Pinpoint the cell where the given text exists, returning its [X, Y] midpoint coordinate. 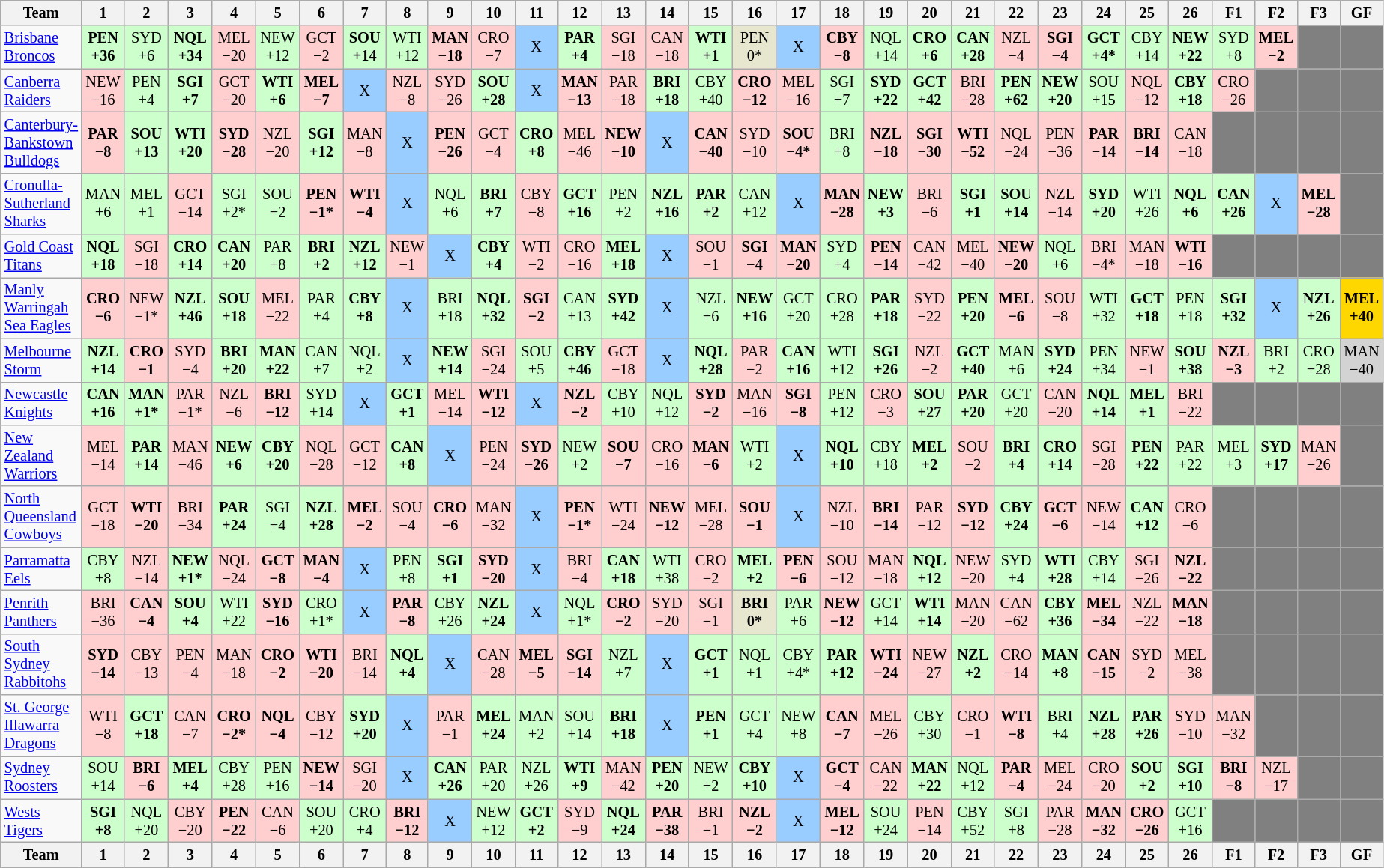
NZL+6 [710, 308]
SGI−8 [798, 404]
SGI−28 [1104, 455]
MEL+3 [1233, 455]
MEL−26 [886, 726]
CBY+26 [450, 612]
CBY+40 [710, 91]
PEN−6 [798, 569]
NEW−10 [623, 142]
PAR−1* [190, 404]
SGI−24 [493, 360]
PEN+18 [1190, 308]
SOU+24 [886, 821]
BRI+8 [842, 142]
St. George Illawarra Dragons [41, 726]
SYD+6 [146, 47]
PEN+8 [407, 569]
MEL+24 [493, 726]
PAR+12 [842, 664]
PEN0* [755, 47]
MEL+18 [623, 256]
SYD+14 [321, 404]
SOU+4 [190, 612]
Brisbane Broncos [41, 47]
SGI−1 [710, 612]
MEL−5 [537, 664]
PAR−4 [1016, 777]
WTI+20 [190, 142]
New Zealand Warriors [41, 455]
SYD−16 [277, 612]
SOU+20 [321, 821]
CAN+28 [973, 47]
WTI−12 [493, 404]
CAN−20 [1060, 404]
WTI+26 [1146, 204]
CBY−20 [190, 821]
NEW+14 [450, 360]
WTI+6 [277, 91]
GCT−20 [234, 91]
SOU−12 [842, 569]
Wests Tigers [41, 821]
BRI+7 [493, 204]
CAN+7 [321, 360]
MAN−42 [623, 777]
Melbourne Storm [41, 360]
NQL−28 [321, 455]
NEW−27 [929, 664]
NZL−18 [886, 142]
SGI+12 [321, 142]
CRO−20 [1104, 777]
PAR+18 [886, 308]
WTI+32 [1104, 308]
BRI−22 [1190, 404]
PEN−24 [493, 455]
NZL+24 [493, 612]
MEL+4 [190, 777]
SYD−12 [973, 517]
WTI−16 [1190, 256]
SYD−9 [579, 821]
CBY+36 [1060, 612]
CAN+20 [234, 256]
SYD−14 [103, 664]
SOU+28 [493, 91]
Canterbury-Bankstown Bulldogs [41, 142]
NEW−1* [146, 308]
Penrith Panthers [41, 612]
WTI+1 [710, 47]
SYD+22 [886, 91]
Sydney Roosters [41, 777]
CBY−12 [321, 726]
CAN−6 [277, 821]
MEL−24 [1060, 777]
GCT+4 [755, 726]
PEN+22 [1146, 455]
SGI+26 [886, 360]
CAN+18 [623, 569]
PEN+36 [103, 47]
MEL−46 [579, 142]
CRO+8 [537, 142]
PAR+8 [277, 256]
NEW+8 [798, 726]
CAN−28 [493, 664]
NZL−17 [1276, 777]
NEW+6 [234, 455]
NEW+3 [886, 204]
CRO+6 [929, 47]
PEN−4 [190, 664]
PAR+14 [146, 455]
NZL+2 [973, 664]
CBY+30 [929, 726]
CAN−62 [1016, 612]
NEW+16 [755, 308]
NQL+10 [842, 455]
MEL−16 [798, 91]
CRO−12 [755, 91]
SGI+10 [1190, 777]
NZL−4 [1016, 47]
SGI+4 [277, 517]
NEW+22 [1190, 47]
PEN+1 [710, 726]
BRI−34 [190, 517]
NZL+7 [623, 664]
BRI+20 [234, 360]
NQL+2 [364, 360]
MEL−7 [321, 91]
WTI−4 [364, 204]
MAN−40 [1361, 360]
CBY+20 [277, 455]
Parramatta Eels [41, 569]
GCT−6 [1060, 517]
SGI−14 [579, 664]
SYD−4 [190, 360]
NZL+14 [103, 360]
PEN−22 [234, 821]
SGI+32 [1233, 308]
CAN−22 [886, 777]
WTI+14 [929, 612]
MEL−12 [842, 821]
MAN−26 [1319, 455]
MAN+2 [537, 726]
CBY+28 [234, 777]
SOU−4 [407, 517]
GCT+14 [886, 612]
CBY+52 [973, 821]
CRO−3 [886, 404]
SOU+5 [537, 360]
NQL−12 [1146, 91]
SGI−20 [364, 777]
SYD−28 [234, 142]
PAR+2 [710, 204]
NQL+34 [190, 47]
NZL−3 [1233, 360]
PEN+34 [1104, 360]
SOU+13 [146, 142]
NZL+16 [667, 204]
PEN+12 [842, 404]
WTI+28 [1060, 569]
SYD+42 [623, 308]
WTI+2 [755, 455]
South Sydney Rabbitohs [41, 664]
GCT+4* [1104, 47]
WTI+38 [667, 569]
SGI+2* [234, 204]
WTI+22 [234, 612]
PAR+24 [234, 517]
Gold Coast Titans [41, 256]
NQL+32 [493, 308]
BRI0* [755, 612]
BRI−28 [973, 91]
PEN+2 [623, 204]
GCT+40 [973, 360]
PEN+4 [146, 91]
SOU−2 [973, 455]
NZL+46 [190, 308]
PAR+26 [1146, 726]
NQL−4 [277, 726]
CRO+1* [321, 612]
GCT+2 [537, 821]
SYD+24 [1060, 360]
SYD+17 [1276, 455]
CBY+4 [493, 256]
Manly Warringah Sea Eagles [41, 308]
NQL+18 [103, 256]
PAR−12 [929, 517]
NEW−16 [103, 91]
MAN+1* [146, 404]
MAN−4 [321, 569]
MAN−16 [755, 404]
PAR−38 [667, 821]
CBY+4* [798, 664]
BRI−4* [1104, 256]
NQL+24 [623, 821]
NZL−6 [234, 404]
GCT−12 [364, 455]
SYD−22 [929, 308]
BRI−4 [579, 569]
NEW+20 [1060, 91]
MAN−6 [710, 455]
SOU−7 [623, 455]
WTI−2 [537, 256]
PAR+6 [798, 612]
SOU+15 [1104, 91]
SOU+38 [1190, 360]
SGI−26 [1146, 569]
MEL−22 [277, 308]
WTI+9 [579, 777]
SOU+27 [929, 404]
CAN+8 [407, 455]
MEL−34 [1104, 612]
SOU+18 [234, 308]
NEW+1* [190, 569]
NZL−8 [407, 91]
Cronulla-Sutherland Sharks [41, 204]
CAN+13 [579, 308]
SOU−4* [798, 142]
CRO−2* [234, 726]
PAR−2 [755, 360]
PAR+22 [1190, 455]
NQL+1 [755, 664]
CBY−13 [146, 664]
GCT−2 [321, 47]
PAR−14 [1104, 142]
MEL−6 [1016, 308]
CBY+24 [1016, 517]
NQL+4 [407, 664]
PAR−18 [623, 91]
SGI−2 [537, 308]
Canberra Raiders [41, 91]
CBY+46 [579, 360]
PEN+16 [277, 777]
MEL−40 [973, 256]
BRI−8 [1233, 777]
MAN−46 [190, 455]
CRO−7 [493, 47]
MAN−13 [579, 91]
NZL−10 [842, 517]
MEL−38 [1190, 664]
PEN−36 [1060, 142]
MAN+8 [1060, 664]
NQL+28 [710, 360]
MEL−20 [234, 47]
PAR−1 [450, 726]
BRI−1 [710, 821]
NZL+12 [364, 256]
SOU−8 [1060, 308]
GCT+42 [929, 91]
GCT−14 [190, 204]
SGI−30 [929, 142]
North Queensland Cowboys [41, 517]
PEN−26 [450, 142]
CAN−15 [1104, 664]
MAN−8 [364, 142]
MAN−28 [842, 204]
NQL+20 [146, 821]
PEN+62 [1016, 91]
MEL+40 [1361, 308]
PAR−28 [1060, 821]
CRO−14 [1016, 664]
CAN−40 [710, 142]
GCT−8 [277, 569]
NQL+1* [579, 612]
SYD+8 [1233, 47]
NZL−20 [277, 142]
CAN−4 [146, 612]
Newcastle Knights [41, 404]
CRO+4 [364, 821]
BRI−36 [103, 612]
WTI−52 [973, 142]
CAN−42 [929, 256]
